Output the (X, Y) coordinate of the center of the cell containing the given text.  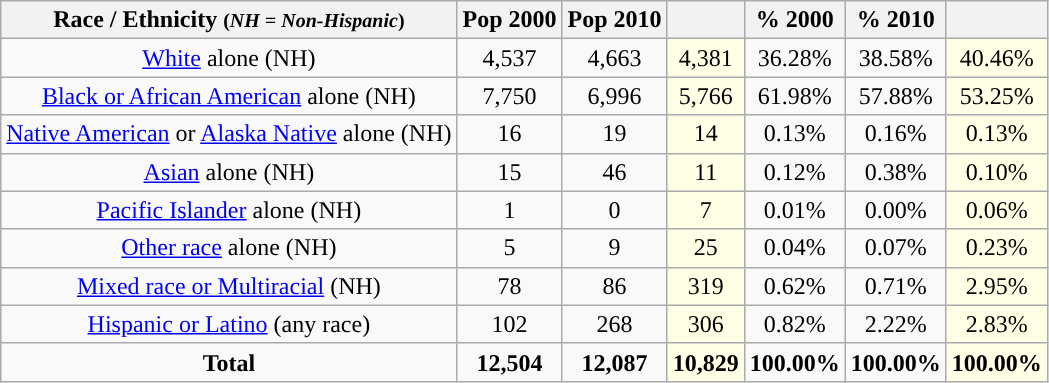
5 (510, 248)
Pop 2000 (510, 20)
15 (510, 172)
0.71% (896, 286)
2.83% (996, 324)
268 (614, 324)
Other race alone (NH) (229, 248)
% 2010 (896, 20)
0.62% (794, 286)
2.95% (996, 286)
Asian alone (NH) (229, 172)
0.16% (896, 134)
10,829 (706, 362)
4,663 (614, 58)
0.06% (996, 210)
Pop 2010 (614, 20)
Hispanic or Latino (any race) (229, 324)
0.07% (896, 248)
Total (229, 362)
Mixed race or Multiracial (NH) (229, 286)
11 (706, 172)
12,504 (510, 362)
Black or African American alone (NH) (229, 96)
46 (614, 172)
36.28% (794, 58)
0.10% (996, 172)
Native American or Alaska Native alone (NH) (229, 134)
4,381 (706, 58)
4,537 (510, 58)
40.46% (996, 58)
319 (706, 286)
61.98% (794, 96)
0.01% (794, 210)
0.12% (794, 172)
7 (706, 210)
25 (706, 248)
2.22% (896, 324)
1 (510, 210)
14 (706, 134)
0 (614, 210)
5,766 (706, 96)
Pacific Islander alone (NH) (229, 210)
White alone (NH) (229, 58)
38.58% (896, 58)
57.88% (896, 96)
78 (510, 286)
7,750 (510, 96)
9 (614, 248)
102 (510, 324)
0.00% (896, 210)
0.82% (794, 324)
0.38% (896, 172)
19 (614, 134)
306 (706, 324)
86 (614, 286)
0.04% (794, 248)
% 2000 (794, 20)
16 (510, 134)
Race / Ethnicity (NH = Non-Hispanic) (229, 20)
6,996 (614, 96)
0.23% (996, 248)
12,087 (614, 362)
53.25% (996, 96)
